Detect which cell encompasses the target text, then output its [x, y] center coordinate. 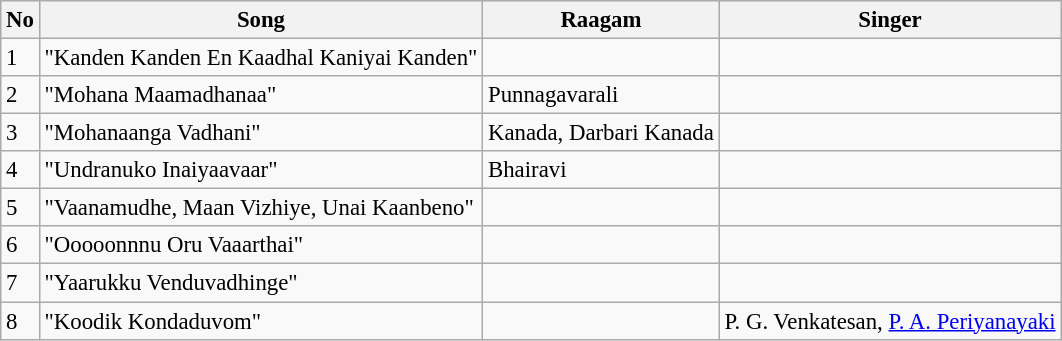
"Ooooonnnu Oru Vaaarthai" [261, 245]
No [20, 20]
"Mohana Maamadhanaa" [261, 95]
2 [20, 95]
4 [20, 170]
P. G. Venkatesan, P. A. Periyanayaki [890, 321]
Kanada, Darbari Kanada [601, 133]
5 [20, 208]
"Kanden Kanden En Kaadhal Kaniyai Kanden" [261, 58]
Raagam [601, 20]
7 [20, 283]
"Undranuko Inaiyaavaar" [261, 170]
6 [20, 245]
"Vaanamudhe, Maan Vizhiye, Unai Kaanbeno" [261, 208]
Song [261, 20]
"Koodik Kondaduvom" [261, 321]
Bhairavi [601, 170]
"Yaarukku Venduvadhinge" [261, 283]
Punnagavarali [601, 95]
Singer [890, 20]
3 [20, 133]
"Mohanaanga Vadhani" [261, 133]
1 [20, 58]
8 [20, 321]
